Provide the (X, Y) coordinate of the cell's center where the given text is located.  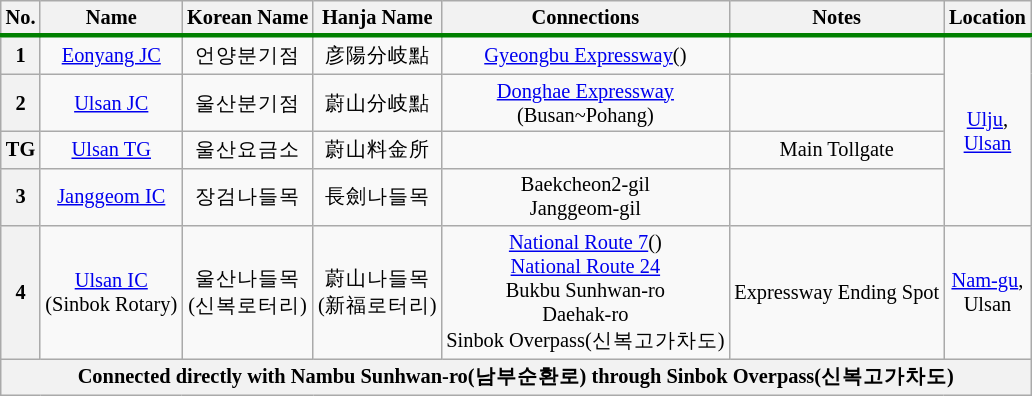
울산요금소 (248, 150)
蔚山나들목(新福로터리) (377, 292)
Korean Name (248, 18)
1 (21, 55)
Expressway Ending Spot (836, 292)
蔚山料金所 (377, 150)
長劍나들목 (377, 197)
Connections (585, 18)
Main Tollgate (836, 150)
Donghae Expressway(Busan~Pohang) (585, 103)
장검나들목 (248, 197)
彦陽分岐點 (377, 55)
Ulsan TG (111, 150)
Ulsan JC (111, 103)
4 (21, 292)
Ulju, Ulsan (988, 131)
3 (21, 197)
Eonyang JC (111, 55)
National Route 7() National Route 24Bukbu Sunhwan-roDaehak-roSinbok Overpass(신복고가차도) (585, 292)
울산분기점 (248, 103)
Baekcheon2-gilJanggeom-gil (585, 197)
Connected directly with Nambu Sunhwan-ro(남부순환로) through Sinbok Overpass(신복고가차도) (516, 376)
TG (21, 150)
Location (988, 18)
Janggeom IC (111, 197)
언양분기점 (248, 55)
Name (111, 18)
No. (21, 18)
Notes (836, 18)
Gyeongbu Expressway() (585, 55)
Ulsan IC(Sinbok Rotary) (111, 292)
2 (21, 103)
Nam-gu,Ulsan (988, 292)
울산나들목(신복로터리) (248, 292)
蔚山分岐點 (377, 103)
Hanja Name (377, 18)
